Identify which cell holds the provided text, then report its (X, Y) central coordinate. 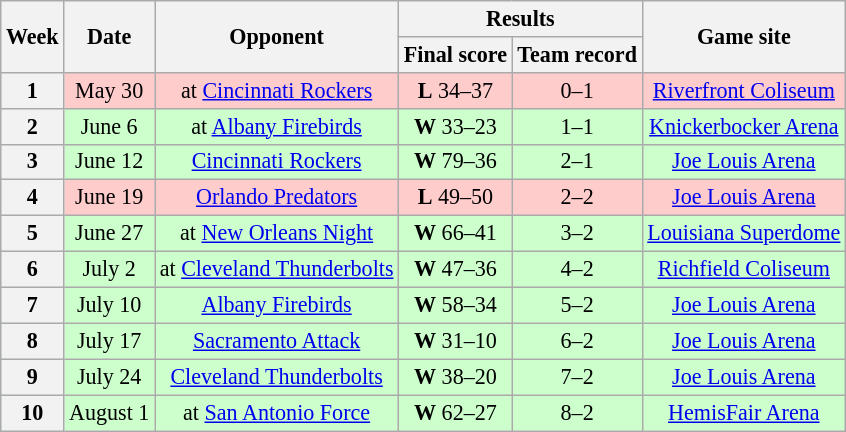
at Cleveland Thunderbolts (276, 269)
July 2 (110, 269)
HemisFair Arena (744, 412)
at New Orleans Night (276, 233)
3–2 (577, 233)
at Albany Firebirds (276, 126)
1–1 (577, 126)
5–2 (577, 305)
8–2 (577, 412)
Riverfront Coliseum (744, 90)
Opponent (276, 36)
2–1 (577, 162)
Date (110, 36)
1 (32, 90)
3 (32, 162)
Orlando Predators (276, 198)
10 (32, 412)
Results (520, 18)
Knickerbocker Arena (744, 126)
W 33–23 (456, 126)
Week (32, 36)
August 1 (110, 412)
W 66–41 (456, 233)
2–2 (577, 198)
May 30 (110, 90)
Game site (744, 36)
Louisiana Superdome (744, 233)
July 17 (110, 341)
at San Antonio Force (276, 412)
Team record (577, 54)
7–2 (577, 377)
Cleveland Thunderbolts (276, 377)
July 24 (110, 377)
4–2 (577, 269)
at Cincinnati Rockers (276, 90)
W 31–10 (456, 341)
W 79–36 (456, 162)
July 10 (110, 305)
June 12 (110, 162)
9 (32, 377)
Final score (456, 54)
8 (32, 341)
Cincinnati Rockers (276, 162)
5 (32, 233)
June 27 (110, 233)
2 (32, 126)
W 47–36 (456, 269)
0–1 (577, 90)
4 (32, 198)
W 62–27 (456, 412)
L 49–50 (456, 198)
6 (32, 269)
W 58–34 (456, 305)
Sacramento Attack (276, 341)
June 19 (110, 198)
Richfield Coliseum (744, 269)
7 (32, 305)
June 6 (110, 126)
L 34–37 (456, 90)
Albany Firebirds (276, 305)
W 38–20 (456, 377)
6–2 (577, 341)
